Identify which cell holds the provided text, then report its (x, y) central coordinate. 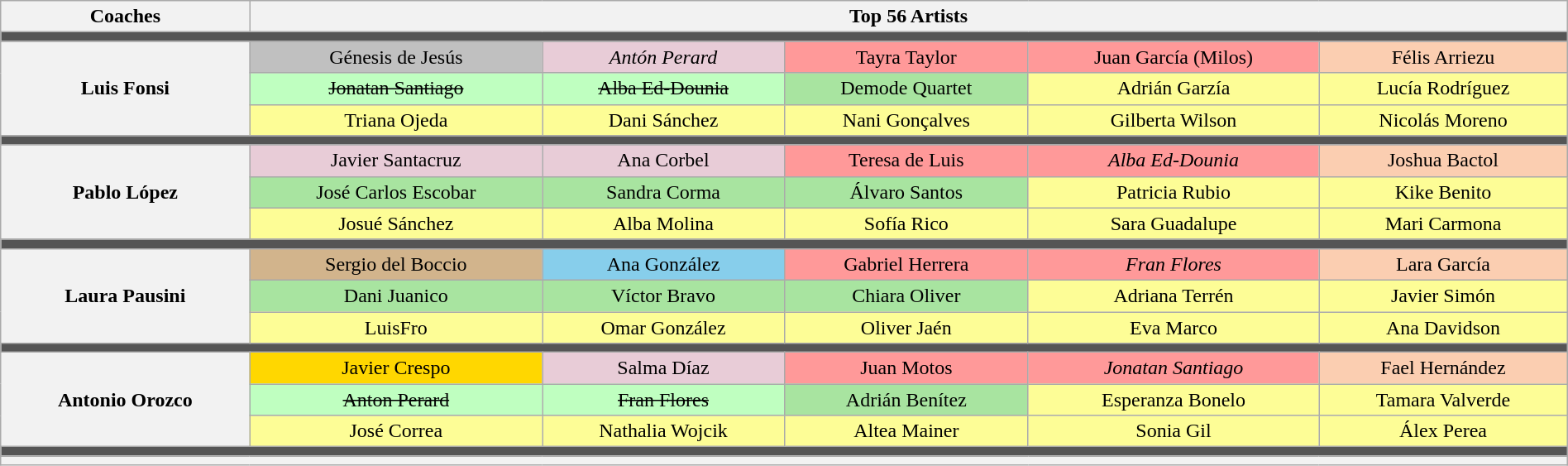
Nani Gonçalves (906, 120)
Lucía Rodríguez (1443, 89)
Dani Sánchez (663, 120)
Juan Motos (906, 368)
Kike Benito (1443, 192)
Tayra Taylor (906, 57)
Teresa de Luis (906, 161)
Sandra Corma (663, 192)
Eva Marco (1173, 327)
Fael Hernández (1443, 368)
Ana Corbel (663, 161)
Álvaro Santos (906, 192)
Esperanza Bonelo (1173, 400)
Sergio del Boccio (396, 264)
Chiara Oliver (906, 295)
Coaches (126, 17)
LuisFro (396, 327)
Alba Molina (663, 223)
Sara Guadalupe (1173, 223)
Patricia Rubio (1173, 192)
José Carlos Escobar (396, 192)
Víctor Bravo (663, 295)
Adriana Terrén (1173, 295)
Juan García (Milos) (1173, 57)
Antonio Orozco (126, 400)
Salma Díaz (663, 368)
Javier Crespo (396, 368)
Félis Arriezu (1443, 57)
Nicolás Moreno (1443, 120)
Álex Perea (1443, 431)
Javier Simón (1443, 295)
Sonia Gil (1173, 431)
Josué Sánchez (396, 223)
Ana González (663, 264)
Demode Quartet (906, 89)
Anton Perard (396, 400)
Mari Carmona (1443, 223)
Pablo López (126, 192)
Oliver Jaén (906, 327)
Omar González (663, 327)
Laura Pausini (126, 295)
Tamara Valverde (1443, 400)
José Correa (396, 431)
Gabriel Herrera (906, 264)
Génesis de Jesús (396, 57)
Sofía Rico (906, 223)
Luis Fonsi (126, 89)
Ana Davidson (1443, 327)
Gilberta Wilson (1173, 120)
Triana Ojeda (396, 120)
Top 56 Artists (908, 17)
Altea Mainer (906, 431)
Adrián Benítez (906, 400)
Nathalia Wojcik (663, 431)
Lara García (1443, 264)
Dani Juanico (396, 295)
Javier Santacruz (396, 161)
Adrián Garzía (1173, 89)
Antón Perard (663, 57)
Joshua Bactol (1443, 161)
